Pinpoint the cell where the given text exists, returning its [X, Y] midpoint coordinate. 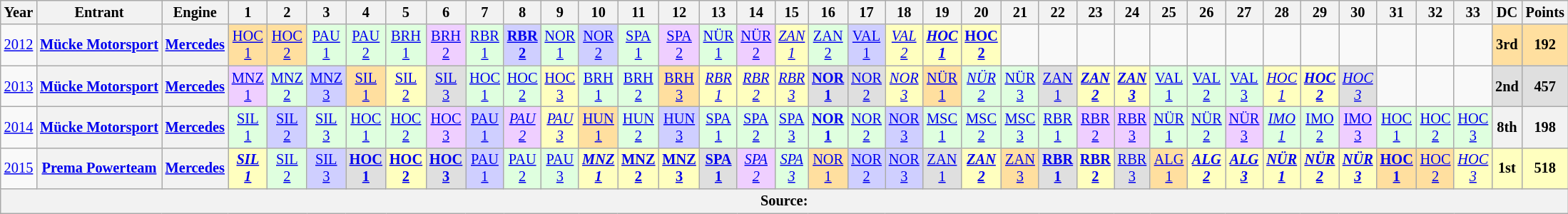
Year [19, 12]
IMO3 [1358, 127]
2012 [19, 45]
8th [1507, 127]
17 [866, 12]
30 [1358, 12]
16 [828, 12]
IMO2 [1320, 127]
MSC2 [981, 127]
2013 [19, 86]
5 [406, 12]
12 [679, 12]
Source: [785, 201]
2014 [19, 127]
2 [287, 12]
DC [1507, 12]
HUN2 [638, 127]
198 [1545, 127]
1st [1507, 168]
518 [1545, 168]
24 [1132, 12]
HUN3 [679, 127]
BRH3 [679, 86]
32 [1435, 12]
18 [905, 12]
2nd [1507, 86]
Entrant [99, 12]
28 [1281, 12]
MSC1 [942, 127]
3rd [1507, 45]
10 [598, 12]
Engine [195, 12]
31 [1397, 12]
3 [327, 12]
14 [756, 12]
IMO1 [1281, 127]
11 [638, 12]
Points [1545, 12]
8 [522, 12]
15 [792, 12]
25 [1169, 12]
ALG1 [1169, 168]
19 [942, 12]
HUN1 [598, 127]
27 [1244, 12]
457 [1545, 86]
20 [981, 12]
ALG2 [1207, 168]
13 [719, 12]
26 [1207, 12]
MSC3 [1020, 127]
9 [561, 12]
33 [1472, 12]
VAL3 [1244, 86]
29 [1320, 12]
4 [366, 12]
1 [248, 12]
23 [1096, 12]
ALG3 [1244, 168]
7 [485, 12]
6 [446, 12]
21 [1020, 12]
2015 [19, 168]
22 [1057, 12]
192 [1545, 45]
Prema Powerteam [99, 168]
